Locate the cell with the specified text and output its [X, Y] center coordinate. 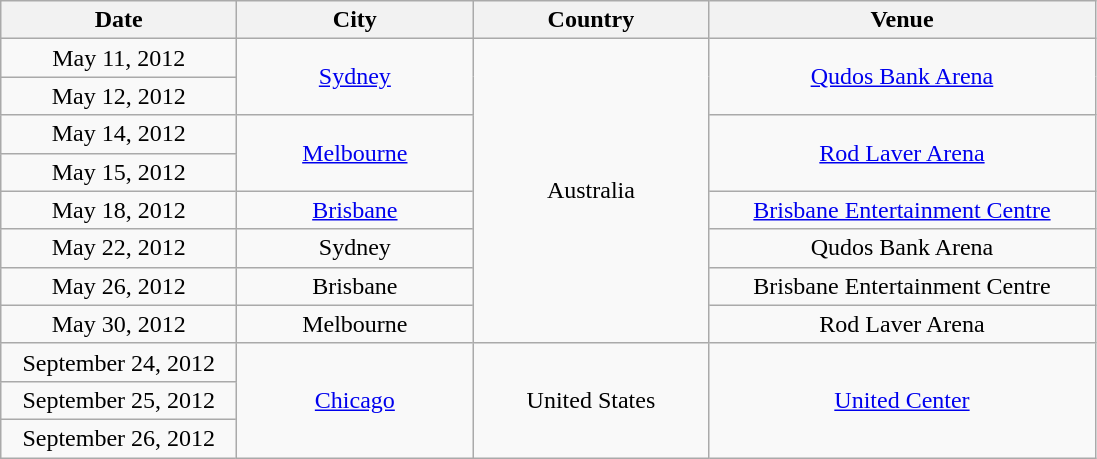
City [355, 20]
Chicago [355, 400]
Date [119, 20]
Australia [591, 191]
May 12, 2012 [119, 96]
United Center [902, 400]
May 15, 2012 [119, 172]
May 30, 2012 [119, 324]
Venue [902, 20]
United States [591, 400]
May 22, 2012 [119, 248]
May 26, 2012 [119, 286]
Country [591, 20]
May 14, 2012 [119, 134]
May 11, 2012 [119, 58]
May 18, 2012 [119, 210]
September 24, 2012 [119, 362]
September 26, 2012 [119, 438]
September 25, 2012 [119, 400]
